Detect which cell encompasses the target text, then output its (x, y) center coordinate. 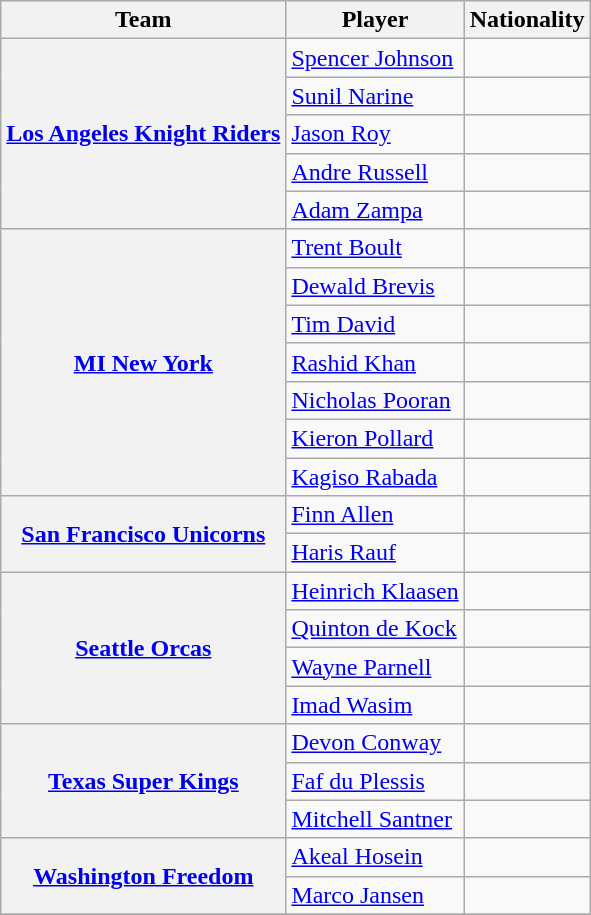
San Francisco Unicorns (144, 534)
Mitchell Santner (375, 819)
Washington Freedom (144, 876)
Akeal Hosein (375, 857)
Sunil Narine (375, 96)
Faf du Plessis (375, 781)
MI New York (144, 362)
Quinton de Kock (375, 629)
Seattle Orcas (144, 648)
Nationality (527, 20)
Team (144, 20)
Rashid Khan (375, 362)
Kagiso Rabada (375, 477)
Dewald Brevis (375, 286)
Jason Roy (375, 134)
Marco Jansen (375, 895)
Imad Wasim (375, 705)
Andre Russell (375, 172)
Adam Zampa (375, 210)
Kieron Pollard (375, 438)
Los Angeles Knight Riders (144, 134)
Trent Boult (375, 248)
Wayne Parnell (375, 667)
Heinrich Klaasen (375, 591)
Texas Super Kings (144, 781)
Finn Allen (375, 515)
Devon Conway (375, 743)
Tim David (375, 324)
Haris Rauf (375, 553)
Player (375, 20)
Nicholas Pooran (375, 400)
Spencer Johnson (375, 58)
